Find where the given text appears and provide that cell's center as (X, Y) coordinate. 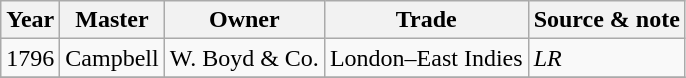
Trade (426, 20)
Year (30, 20)
Campbell (112, 58)
1796 (30, 58)
Owner (244, 20)
London–East Indies (426, 58)
Master (112, 20)
W. Boyd & Co. (244, 58)
Source & note (606, 20)
LR (606, 58)
